Scan for the cell matching the given text and deliver its (x, y) coordinate at center. 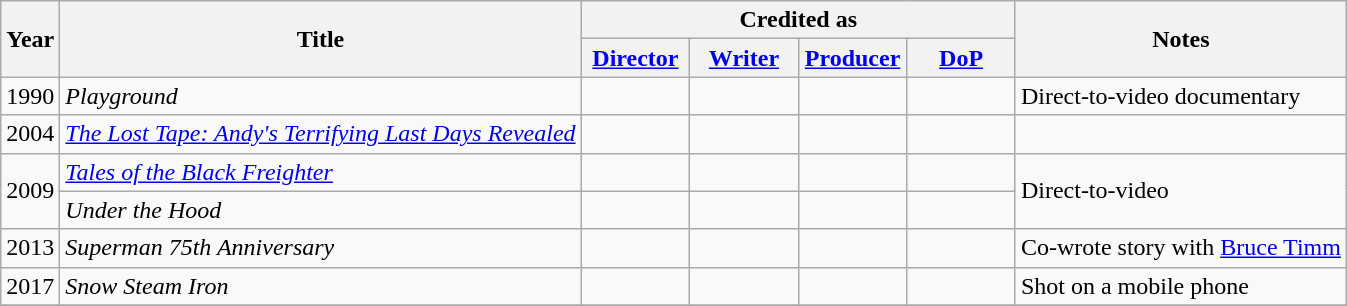
Playground (320, 96)
Shot on a mobile phone (1180, 286)
Director (636, 58)
Superman 75th Anniversary (320, 248)
Direct-to-video (1180, 191)
2004 (30, 134)
2017 (30, 286)
Co-wrote story with Bruce Timm (1180, 248)
Snow Steam Iron (320, 286)
Year (30, 39)
1990 (30, 96)
2013 (30, 248)
Title (320, 39)
2009 (30, 191)
Direct-to-video documentary (1180, 96)
Credited as (798, 20)
Notes (1180, 39)
Producer (852, 58)
DoP (962, 58)
Tales of the Black Freighter (320, 172)
The Lost Tape: Andy's Terrifying Last Days Revealed (320, 134)
Under the Hood (320, 210)
Writer (744, 58)
